Detect which cell encompasses the target text, then output its [X, Y] center coordinate. 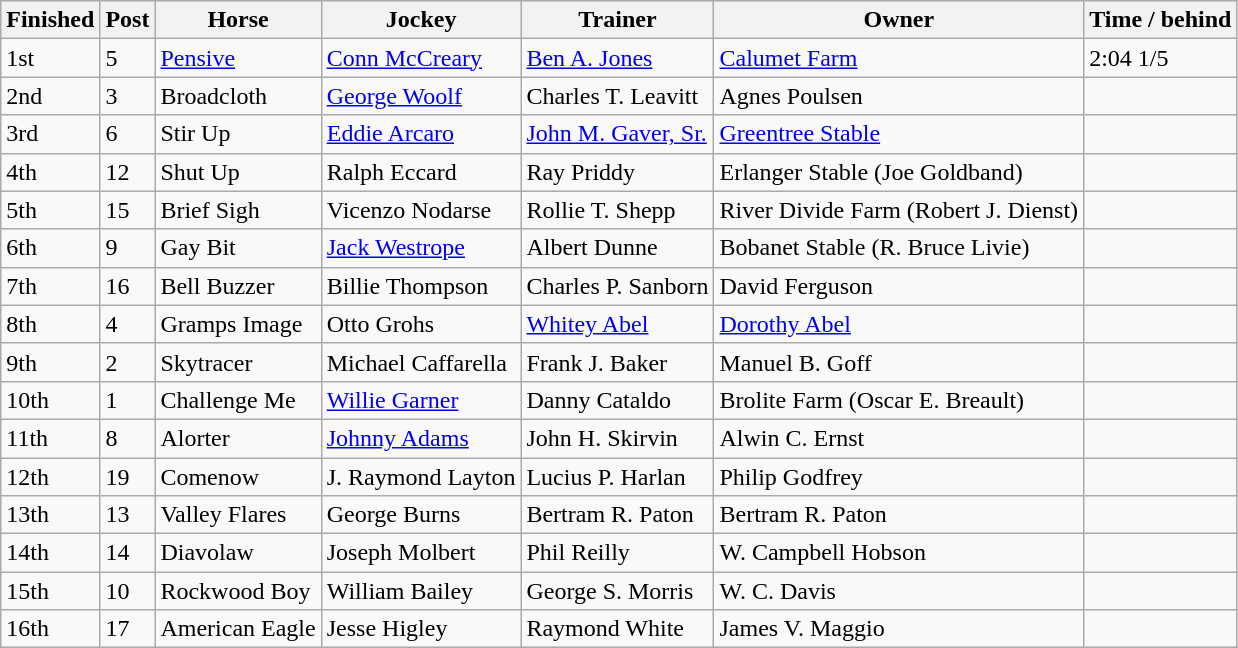
Gramps Image [238, 324]
Jesse Higley [421, 629]
Time / behind [1160, 20]
Manuel B. Goff [899, 362]
Raymond White [618, 629]
Erlanger Stable (Joe Goldband) [899, 172]
Skytracer [238, 362]
10th [50, 400]
Whitey Abel [618, 324]
Comenow [238, 477]
J. Raymond Layton [421, 477]
13 [128, 515]
Agnes Poulsen [899, 96]
3 [128, 96]
Charles P. Sanborn [618, 286]
W. Campbell Hobson [899, 553]
Ralph Eccard [421, 172]
4th [50, 172]
Vicenzo Nodarse [421, 210]
Broadcloth [238, 96]
19 [128, 477]
5 [128, 58]
Gay Bit [238, 248]
7th [50, 286]
6th [50, 248]
11th [50, 438]
16th [50, 629]
16 [128, 286]
Calumet Farm [899, 58]
Pensive [238, 58]
4 [128, 324]
14th [50, 553]
Lucius P. Harlan [618, 477]
Albert Dunne [618, 248]
Ray Priddy [618, 172]
Brolite Farm (Oscar E. Breault) [899, 400]
John H. Skirvin [618, 438]
3rd [50, 134]
Willie Garner [421, 400]
Brief Sigh [238, 210]
Michael Caffarella [421, 362]
8 [128, 438]
Conn McCreary [421, 58]
Billie Thompson [421, 286]
12 [128, 172]
Charles T. Leavitt [618, 96]
17 [128, 629]
William Bailey [421, 591]
Eddie Arcaro [421, 134]
Diavolaw [238, 553]
Johnny Adams [421, 438]
Rollie T. Shepp [618, 210]
1st [50, 58]
Challenge Me [238, 400]
Trainer [618, 20]
Alorter [238, 438]
Greentree Stable [899, 134]
Shut Up [238, 172]
5th [50, 210]
George Woolf [421, 96]
15 [128, 210]
American Eagle [238, 629]
8th [50, 324]
15th [50, 591]
9th [50, 362]
River Divide Farm (Robert J. Dienst) [899, 210]
James V. Maggio [899, 629]
Rockwood Boy [238, 591]
George S. Morris [618, 591]
Joseph Molbert [421, 553]
Valley Flares [238, 515]
9 [128, 248]
Jack Westrope [421, 248]
Stir Up [238, 134]
1 [128, 400]
Horse [238, 20]
Bobanet Stable (R. Bruce Livie) [899, 248]
Philip Godfrey [899, 477]
Otto Grohs [421, 324]
Phil Reilly [618, 553]
Alwin C. Ernst [899, 438]
6 [128, 134]
Bell Buzzer [238, 286]
Frank J. Baker [618, 362]
2nd [50, 96]
W. C. Davis [899, 591]
Finished [50, 20]
Ben A. Jones [618, 58]
George Burns [421, 515]
Danny Cataldo [618, 400]
10 [128, 591]
John M. Gaver, Sr. [618, 134]
Jockey [421, 20]
Owner [899, 20]
14 [128, 553]
2:04 1/5 [1160, 58]
12th [50, 477]
13th [50, 515]
2 [128, 362]
Dorothy Abel [899, 324]
David Ferguson [899, 286]
Post [128, 20]
